Return the (x, y) coordinate for the center point of the cell that contains the specified text.  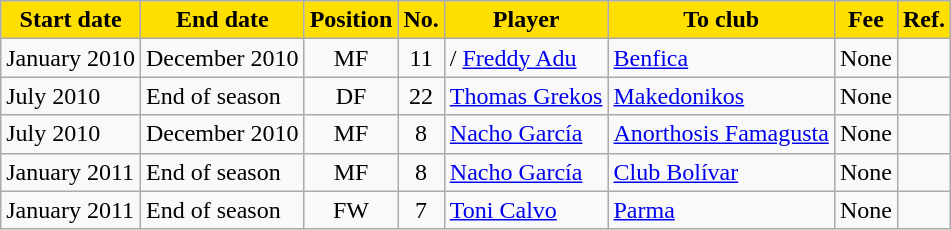
To club (721, 20)
Anorthosis Famagusta (721, 134)
Thomas Grekos (526, 96)
Parma (721, 210)
11 (421, 58)
DF (351, 96)
Ref. (924, 20)
Start date (71, 20)
Fee (866, 20)
22 (421, 96)
Position (351, 20)
FW (351, 210)
January 2010 (71, 58)
Benfica (721, 58)
Club Bolívar (721, 172)
Makedonikos (721, 96)
No. (421, 20)
Player (526, 20)
End date (222, 20)
/ Freddy Adu (526, 58)
7 (421, 210)
Toni Calvo (526, 210)
